Return the [x, y] coordinate for the center point of the cell that contains the specified text.  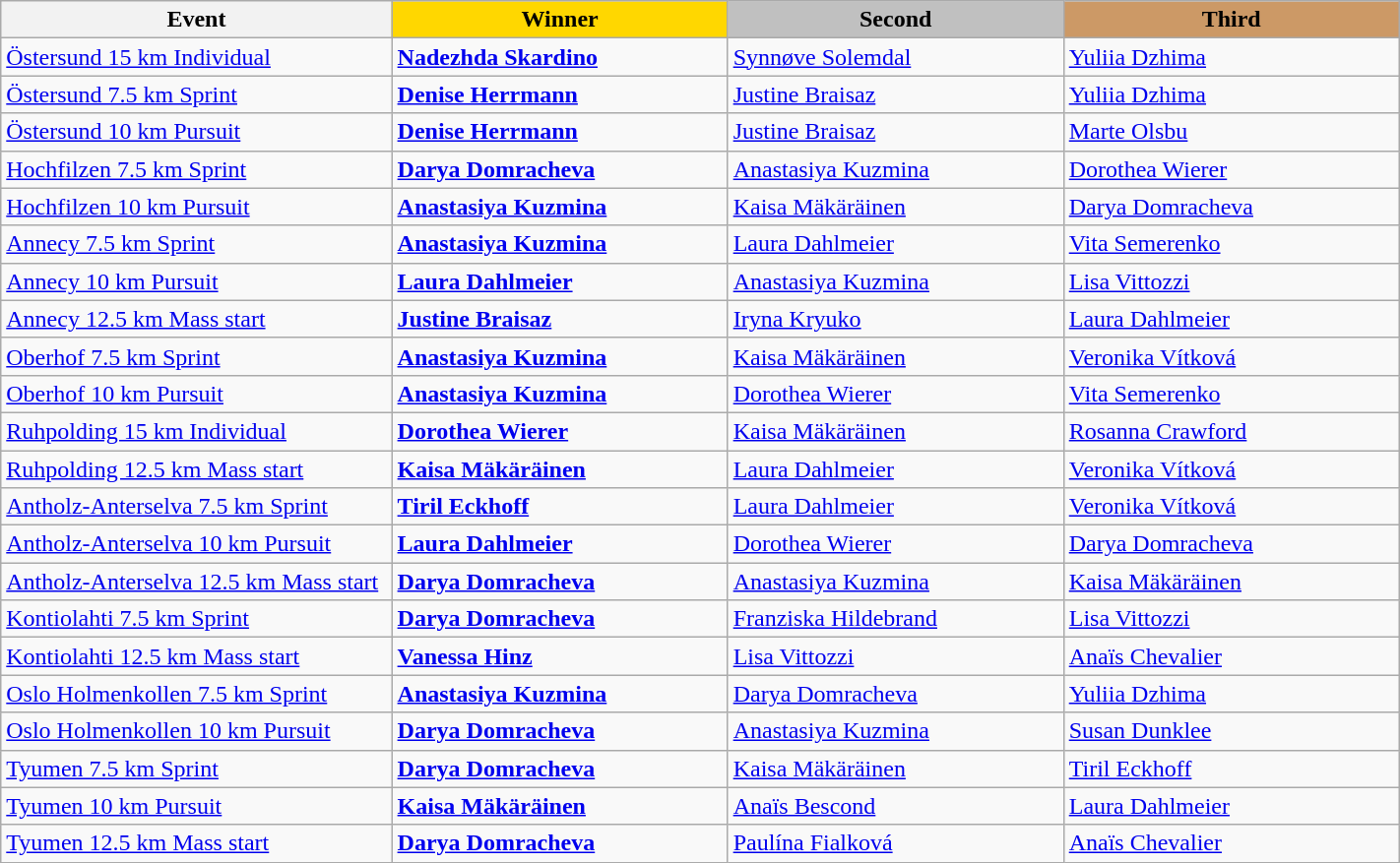
Annecy 12.5 km Mass start [197, 319]
Second [896, 20]
Annecy 7.5 km Sprint [197, 244]
Östersund 7.5 km Sprint [197, 94]
Synnøve Solemdal [896, 57]
Third [1231, 20]
Vanessa Hinz [559, 656]
Anaïs Bescond [896, 806]
Kontiolahti 12.5 km Mass start [197, 656]
Oslo Holmenkollen 10 km Pursuit [197, 731]
Ruhpolding 12.5 km Mass start [197, 469]
Hochfilzen 10 km Pursuit [197, 207]
Annecy 10 km Pursuit [197, 281]
Tyumen 10 km Pursuit [197, 806]
Ruhpolding 15 km Individual [197, 431]
Kontiolahti 7.5 km Sprint [197, 619]
Paulína Fialková [896, 843]
Östersund 15 km Individual [197, 57]
Antholz-Anterselva 7.5 km Sprint [197, 507]
Event [197, 20]
Oberhof 7.5 km Sprint [197, 356]
Antholz-Anterselva 10 km Pursuit [197, 544]
Oberhof 10 km Pursuit [197, 394]
Hochfilzen 7.5 km Sprint [197, 169]
Rosanna Crawford [1231, 431]
Iryna Kryuko [896, 319]
Oslo Holmenkollen 7.5 km Sprint [197, 694]
Winner [559, 20]
Tyumen 7.5 km Sprint [197, 769]
Marte Olsbu [1231, 132]
Östersund 10 km Pursuit [197, 132]
Antholz-Anterselva 12.5 km Mass start [197, 582]
Franziska Hildebrand [896, 619]
Tyumen 12.5 km Mass start [197, 843]
Susan Dunklee [1231, 731]
Nadezhda Skardino [559, 57]
